Identify which cell holds the provided text, then report its [x, y] central coordinate. 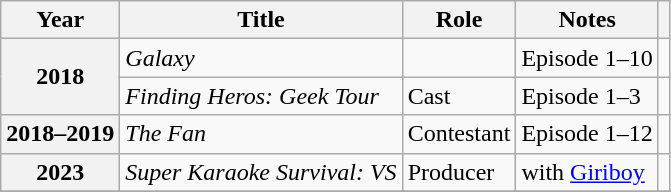
with Giriboy [587, 172]
Year [60, 20]
Super Karaoke Survival: VS [261, 172]
Cast [459, 96]
Episode 1–12 [587, 134]
Role [459, 20]
2018–2019 [60, 134]
Finding Heros: Geek Tour [261, 96]
Galaxy [261, 58]
Title [261, 20]
Contestant [459, 134]
2023 [60, 172]
Episode 1–3 [587, 96]
Episode 1–10 [587, 58]
Producer [459, 172]
2018 [60, 77]
The Fan [261, 134]
Notes [587, 20]
